Return the [X, Y] coordinate for the center point of the cell that contains the specified text.  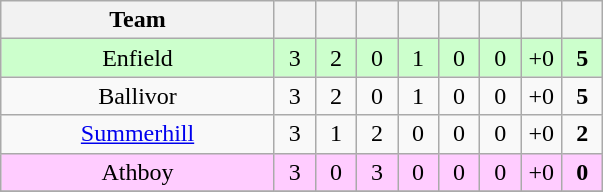
Ballivor [138, 96]
Athboy [138, 172]
Enfield [138, 58]
Team [138, 20]
Summerhill [138, 134]
